Pinpoint the cell where the given text exists, returning its [X, Y] midpoint coordinate. 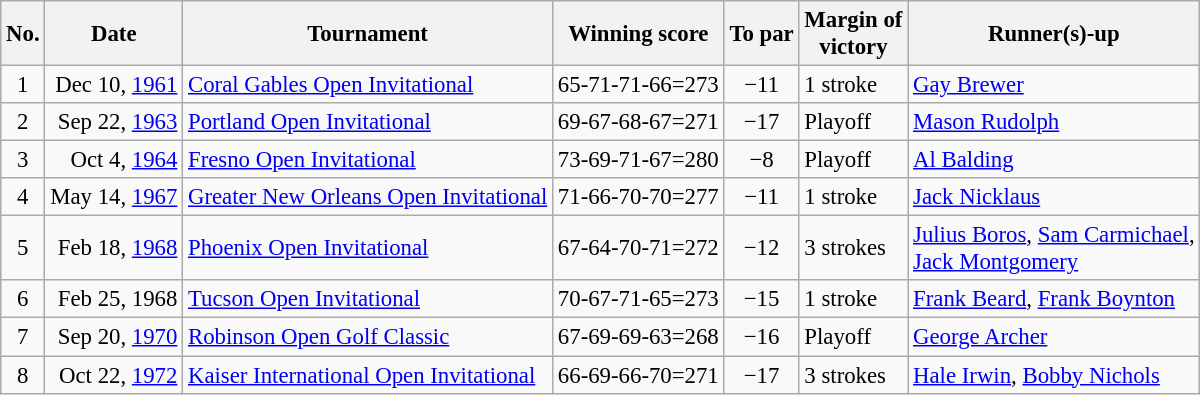
Margin ofvictory [854, 34]
71-66-70-70=277 [639, 197]
67-64-70-71=272 [639, 248]
−8 [762, 160]
Feb 25, 1968 [114, 299]
8 [23, 375]
2 [23, 122]
Kaiser International Open Invitational [368, 375]
67-69-69-63=268 [639, 337]
69-67-68-67=271 [639, 122]
Mason Rudolph [1054, 122]
65-71-71-66=273 [639, 85]
7 [23, 337]
Greater New Orleans Open Invitational [368, 197]
3 [23, 160]
Feb 18, 1968 [114, 248]
Date [114, 34]
Al Balding [1054, 160]
Runner(s)-up [1054, 34]
Gay Brewer [1054, 85]
Phoenix Open Invitational [368, 248]
Winning score [639, 34]
1 [23, 85]
George Archer [1054, 337]
Oct 4, 1964 [114, 160]
May 14, 1967 [114, 197]
5 [23, 248]
Sep 20, 1970 [114, 337]
Portland Open Invitational [368, 122]
To par [762, 34]
−15 [762, 299]
−12 [762, 248]
Tournament [368, 34]
Fresno Open Invitational [368, 160]
Frank Beard, Frank Boynton [1054, 299]
4 [23, 197]
No. [23, 34]
Jack Nicklaus [1054, 197]
−16 [762, 337]
Dec 10, 1961 [114, 85]
Coral Gables Open Invitational [368, 85]
Julius Boros, Sam Carmichael, Jack Montgomery [1054, 248]
Robinson Open Golf Classic [368, 337]
73-69-71-67=280 [639, 160]
6 [23, 299]
70-67-71-65=273 [639, 299]
66-69-66-70=271 [639, 375]
Hale Irwin, Bobby Nichols [1054, 375]
Oct 22, 1972 [114, 375]
Sep 22, 1963 [114, 122]
Tucson Open Invitational [368, 299]
